Determine the (x, y) coordinate at the center of the cell enclosing the given text.  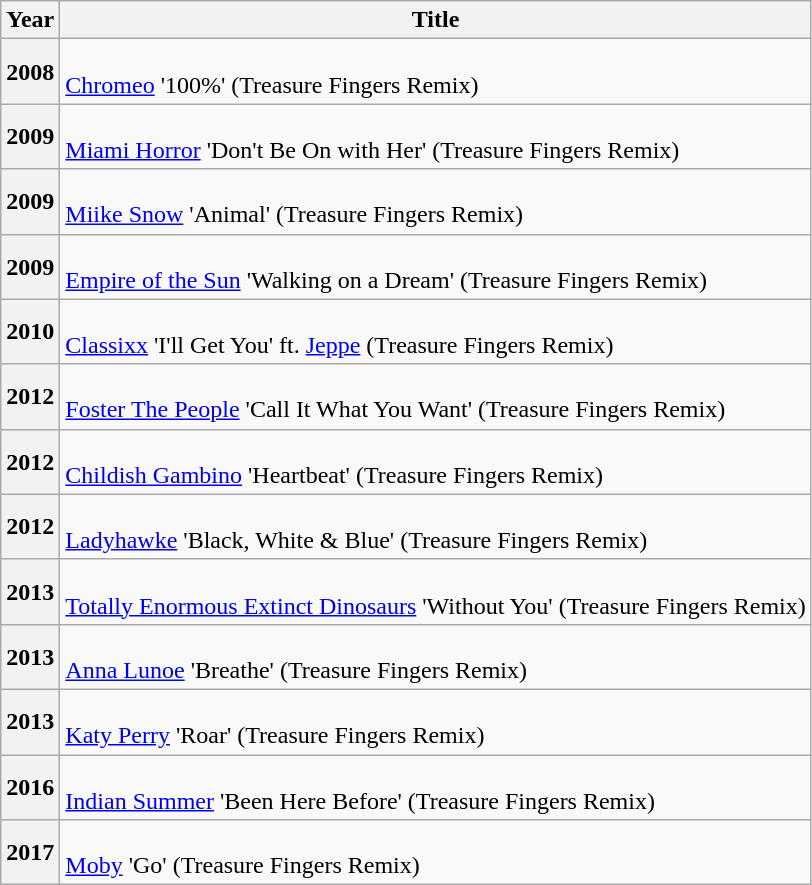
Totally Enormous Extinct Dinosaurs 'Without You' (Treasure Fingers Remix) (436, 592)
Chromeo '100%' (Treasure Fingers Remix) (436, 72)
Moby 'Go' (Treasure Fingers Remix) (436, 852)
2010 (30, 332)
Ladyhawke 'Black, White & Blue' (Treasure Fingers Remix) (436, 526)
Anna Lunoe 'Breathe' (Treasure Fingers Remix) (436, 656)
Katy Perry 'Roar' (Treasure Fingers Remix) (436, 722)
Classixx 'I'll Get You' ft. Jeppe (Treasure Fingers Remix) (436, 332)
Miami Horror 'Don't Be On with Her' (Treasure Fingers Remix) (436, 136)
Indian Summer 'Been Here Before' (Treasure Fingers Remix) (436, 786)
2016 (30, 786)
Foster The People 'Call It What You Want' (Treasure Fingers Remix) (436, 396)
Empire of the Sun 'Walking on a Dream' (Treasure Fingers Remix) (436, 266)
Childish Gambino 'Heartbeat' (Treasure Fingers Remix) (436, 462)
2017 (30, 852)
Title (436, 20)
Year (30, 20)
2008 (30, 72)
Miike Snow 'Animal' (Treasure Fingers Remix) (436, 202)
